Return the (x, y) coordinate for the center point of the cell that contains the specified text.  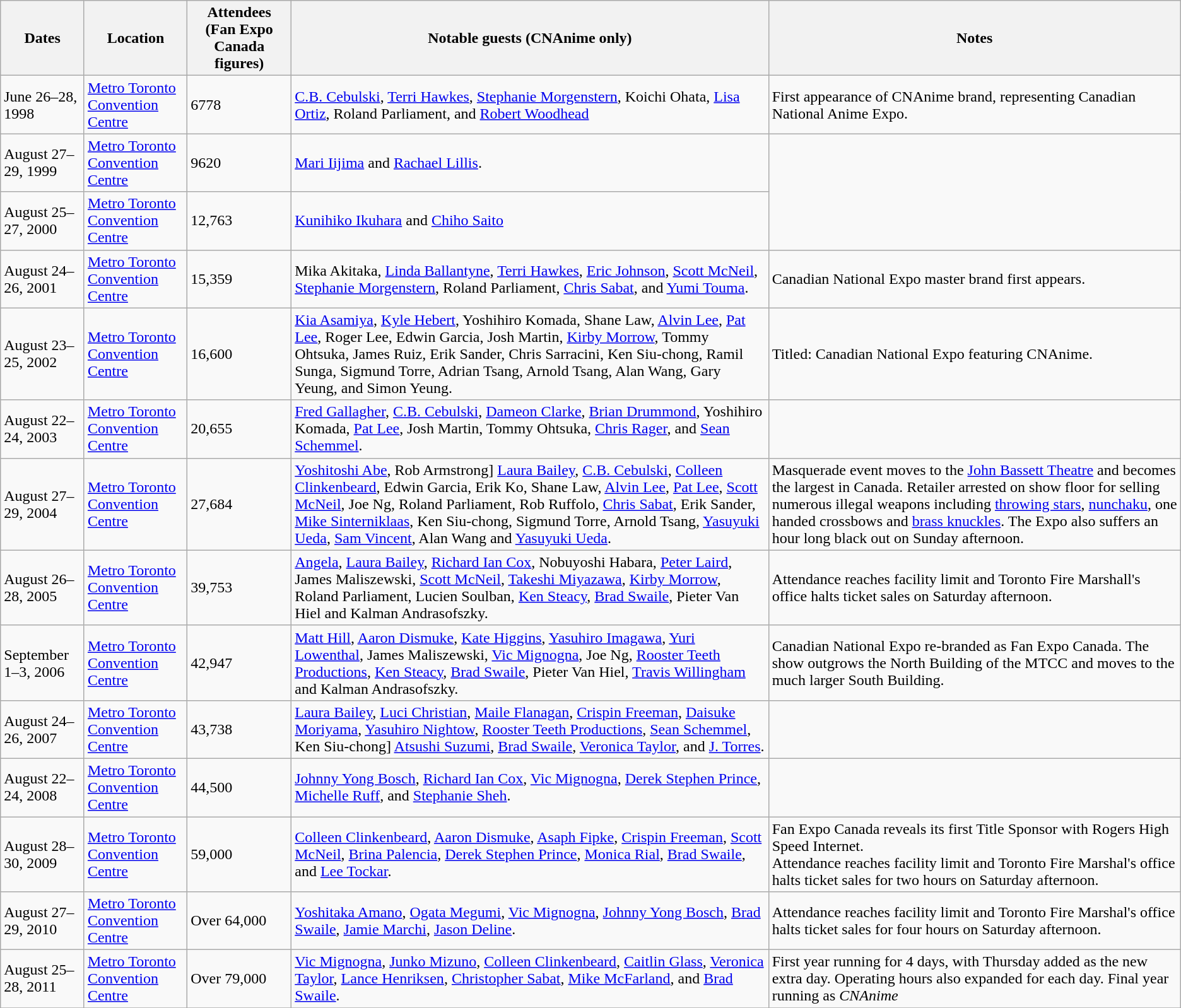
August 22–24, 2008 (43, 787)
August 26–28, 2005 (43, 588)
C.B. Cebulski, Terri Hawkes, Stephanie Morgenstern, Koichi Ohata, Lisa Ortiz, Roland Parliament, and Robert Woodhead (530, 105)
August 24–26, 2001 (43, 279)
Over 64,000 (240, 921)
Dates (43, 38)
44,500 (240, 787)
August 27–29, 2010 (43, 921)
59,000 (240, 854)
Fred Gallagher, C.B. Cebulski, Dameon Clarke, Brian Drummond, Yoshihiro Komada, Pat Lee, Josh Martin, Tommy Ohtsuka, Chris Rager, and Sean Schemmel. (530, 429)
Johnny Yong Bosch, Richard Ian Cox, Vic Mignogna, Derek Stephen Prince, Michelle Ruff, and Stephanie Sheh. (530, 787)
August 27–29, 2004 (43, 504)
First appearance of CNAnime brand, representing Canadian National Anime Expo. (974, 105)
12,763 (240, 221)
August 23–25, 2002 (43, 354)
Notable guests (CNAnime only) (530, 38)
9620 (240, 163)
First year running for 4 days, with Thursday added as the new extra day. Operating hours also expanded for each day. Final year running as CNAnime (974, 979)
August 27–29, 1999 (43, 163)
Attendees (Fan Expo Canada figures) (240, 38)
6778 (240, 105)
Attendance reaches facility limit and Toronto Fire Marshal's office halts ticket sales for four hours on Saturday afternoon. (974, 921)
Location (135, 38)
Yoshitaka Amano, Ogata Megumi, Vic Mignogna, Johnny Yong Bosch, Brad Swaile, Jamie Marchi, Jason Deline. (530, 921)
20,655 (240, 429)
August 25–28, 2011 (43, 979)
August 28–30, 2009 (43, 854)
August 25–27, 2000 (43, 221)
Canadian National Expo master brand first appears. (974, 279)
Kunihiko Ikuhara and Chiho Saito (530, 221)
39,753 (240, 588)
42,947 (240, 662)
Mika Akitaka, Linda Ballantyne, Terri Hawkes, Eric Johnson, Scott McNeil, Stephanie Morgenstern, Roland Parliament, Chris Sabat, and Yumi Touma. (530, 279)
43,738 (240, 729)
Mari Iijima and Rachael Lillis. (530, 163)
September 1–3, 2006 (43, 662)
27,684 (240, 504)
Titled: Canadian National Expo featuring CNAnime. (974, 354)
Canadian National Expo re-branded as Fan Expo Canada. The show outgrows the North Building of the MTCC and moves to the much larger South Building. (974, 662)
Over 79,000 (240, 979)
June 26–28, 1998 (43, 105)
16,600 (240, 354)
August 22–24, 2003 (43, 429)
Attendance reaches facility limit and Toronto Fire Marshall's office halts ticket sales on Saturday afternoon. (974, 588)
August 24–26, 2007 (43, 729)
15,359 (240, 279)
Notes (974, 38)
